Identify which cell holds the provided text, then report its (x, y) central coordinate. 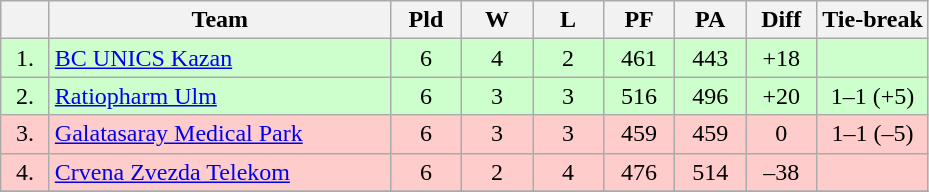
1–1 (+5) (873, 96)
PA (710, 20)
4. (26, 172)
461 (640, 58)
514 (710, 172)
+18 (782, 58)
Galatasaray Medical Park (220, 134)
3. (26, 134)
Tie-break (873, 20)
Ratiopharm Ulm (220, 96)
516 (640, 96)
0 (782, 134)
PF (640, 20)
Team (220, 20)
Crvena Zvezda Telekom (220, 172)
2. (26, 96)
W (496, 20)
1. (26, 58)
–38 (782, 172)
496 (710, 96)
476 (640, 172)
Pld (426, 20)
Diff (782, 20)
1–1 (–5) (873, 134)
443 (710, 58)
L (568, 20)
+20 (782, 96)
BC UNICS Kazan (220, 58)
